Find where the given text appears and provide that cell's center as (X, Y) coordinate. 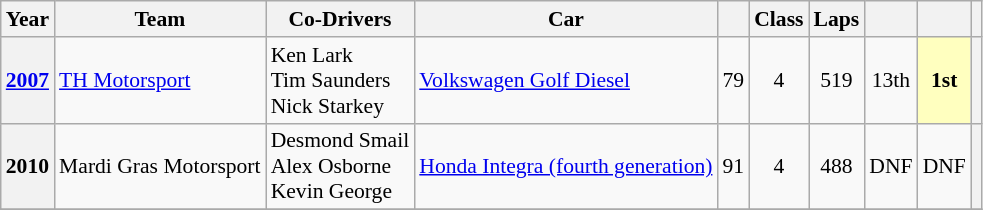
TH Motorsport (160, 80)
488 (837, 166)
2007 (28, 80)
Class (778, 19)
1st (944, 80)
Honda Integra (fourth generation) (566, 166)
519 (837, 80)
Car (566, 19)
Ken Lark Tim Saunders Nick Starkey (340, 80)
79 (733, 80)
91 (733, 166)
Year (28, 19)
Laps (837, 19)
Desmond Smail Alex Osborne Kevin George (340, 166)
13th (890, 80)
Co-Drivers (340, 19)
Volkswagen Golf Diesel (566, 80)
2010 (28, 166)
Team (160, 19)
Mardi Gras Motorsport (160, 166)
